Output the [X, Y] coordinate of the center of the cell containing the given text.  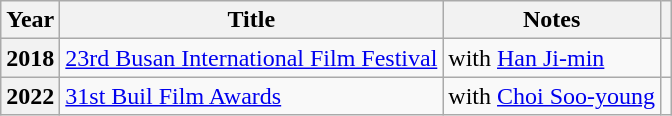
Title [252, 20]
2018 [30, 58]
31st Buil Film Awards [252, 96]
2022 [30, 96]
Notes [552, 20]
with Han Ji-min [552, 58]
Year [30, 20]
23rd Busan International Film Festival [252, 58]
with Choi Soo-young [552, 96]
